From the cell containing the given text, extract its center point as [x, y] coordinate. 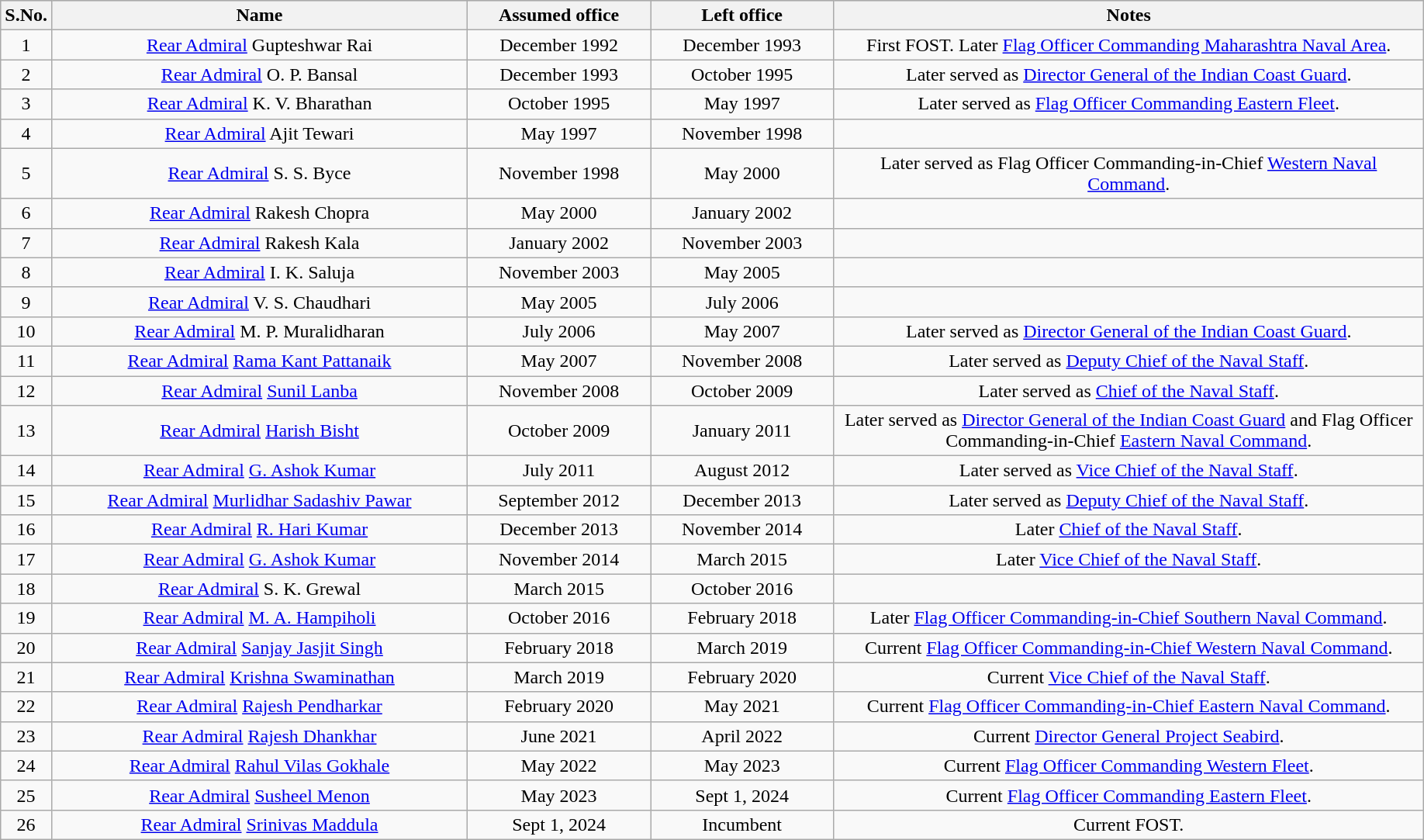
13 [26, 431]
10 [26, 331]
Later served as Flag Officer Commanding-in-Chief Western Naval Command. [1129, 174]
Current Flag Officer Commanding Eastern Fleet. [1129, 795]
January 2011 [742, 431]
June 2021 [559, 736]
Rear Admiral Susheel Menon [259, 795]
24 [26, 766]
Rear Admiral S. K. Grewal [259, 589]
Current Flag Officer Commanding-in-Chief Eastern Naval Command. [1129, 707]
16 [26, 530]
18 [26, 589]
Rear Admiral Sunil Lanba [259, 390]
Later served as Director General of the Indian Coast Guard and Flag Officer Commanding-in-Chief Eastern Naval Command. [1129, 431]
Later served as Vice Chief of the Naval Staff. [1129, 471]
Later served as Chief of the Naval Staff. [1129, 390]
Rear Admiral Rakesh Chopra [259, 213]
Later Flag Officer Commanding-in-Chief Southern Naval Command. [1129, 618]
14 [26, 471]
1 [26, 45]
22 [26, 707]
September 2012 [559, 500]
20 [26, 648]
Current FOST. [1129, 824]
Rear Admiral S. S. Byce [259, 174]
August 2012 [742, 471]
Current Flag Officer Commanding Western Fleet. [1129, 766]
9 [26, 302]
5 [26, 174]
12 [26, 390]
Rear Admiral M. A. Hampiholi [259, 618]
21 [26, 677]
Rear Admiral I. K. Saluja [259, 272]
Incumbent [742, 824]
May 2022 [559, 766]
6 [26, 213]
Rear Admiral Rajesh Dhankhar [259, 736]
Rear Admiral Ajit Tewari [259, 133]
Rear Admiral Murlidhar Sadashiv Pawar [259, 500]
Assumed office [559, 16]
15 [26, 500]
Rear Admiral Rama Kant Pattanaik [259, 361]
Notes [1129, 16]
Rear Admiral Krishna Swaminathan [259, 677]
Rear Admiral Srinivas Maddula [259, 824]
19 [26, 618]
Current Vice Chief of the Naval Staff. [1129, 677]
8 [26, 272]
Rear Admiral O. P. Bansal [259, 74]
July 2011 [559, 471]
25 [26, 795]
Rear Admiral K. V. Bharathan [259, 104]
Rear Admiral Harish Bisht [259, 431]
17 [26, 559]
S.No. [26, 16]
Current Director General Project Seabird. [1129, 736]
Rear Admiral V. S. Chaudhari [259, 302]
Rear Admiral Sanjay Jasjit Singh [259, 648]
Later Vice Chief of the Naval Staff. [1129, 559]
7 [26, 243]
26 [26, 824]
Current Flag Officer Commanding-in-Chief Western Naval Command. [1129, 648]
4 [26, 133]
2 [26, 74]
Rear Admiral Rajesh Pendharkar [259, 707]
First FOST. Later Flag Officer Commanding Maharashtra Naval Area. [1129, 45]
Rear Admiral R. Hari Kumar [259, 530]
Rear Admiral M. P. Muralidharan [259, 331]
23 [26, 736]
Rear Admiral Rakesh Kala [259, 243]
May 2021 [742, 707]
April 2022 [742, 736]
Rear Admiral Rahul Vilas Gokhale [259, 766]
Later served as Flag Officer Commanding Eastern Fleet. [1129, 104]
3 [26, 104]
Rear Admiral Gupteshwar Rai [259, 45]
Left office [742, 16]
Later Chief of the Naval Staff. [1129, 530]
December 1992 [559, 45]
11 [26, 361]
Name [259, 16]
